Return (X, Y) of the center of cell containing provided text 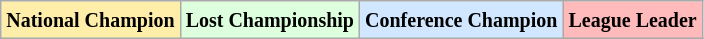
League Leader (632, 20)
Conference Champion (462, 20)
National Champion (90, 20)
Lost Championship (270, 20)
